Return [x, y] of the center of cell containing provided text 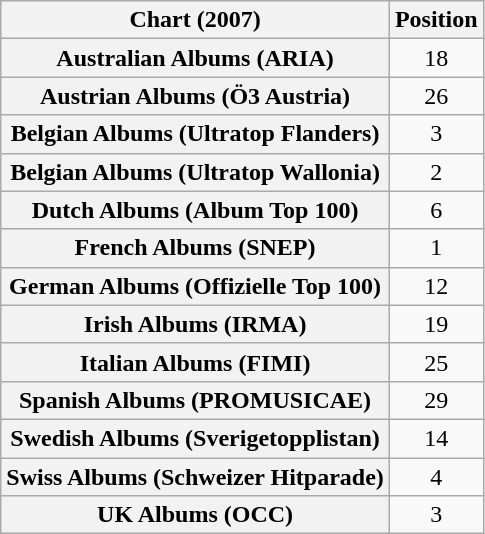
French Albums (SNEP) [196, 248]
Swedish Albums (Sverigetopplistan) [196, 438]
UK Albums (OCC) [196, 515]
Irish Albums (IRMA) [196, 324]
Italian Albums (FIMI) [196, 362]
19 [436, 324]
Belgian Albums (Ultratop Wallonia) [196, 172]
1 [436, 248]
Position [436, 20]
Australian Albums (ARIA) [196, 58]
6 [436, 210]
18 [436, 58]
12 [436, 286]
Austrian Albums (Ö3 Austria) [196, 96]
German Albums (Offizielle Top 100) [196, 286]
2 [436, 172]
Belgian Albums (Ultratop Flanders) [196, 134]
14 [436, 438]
Spanish Albums (PROMUSICAE) [196, 400]
25 [436, 362]
Swiss Albums (Schweizer Hitparade) [196, 477]
Dutch Albums (Album Top 100) [196, 210]
4 [436, 477]
Chart (2007) [196, 20]
29 [436, 400]
26 [436, 96]
